Locate the cell with the specified text and output its [x, y] center coordinate. 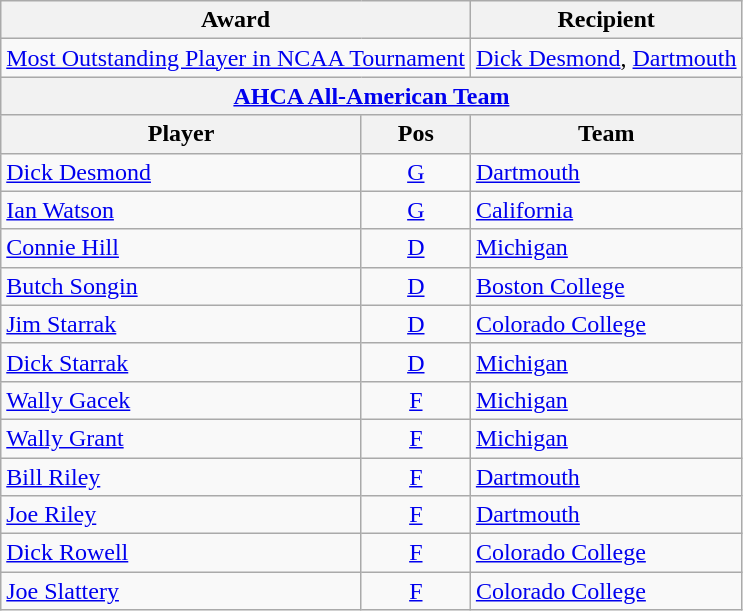
Recipient [606, 20]
Wally Grant [182, 438]
Dick Desmond [182, 172]
Dick Starrak [182, 362]
Award [236, 20]
Most Outstanding Player in NCAA Tournament [236, 58]
California [606, 210]
Player [182, 134]
Bill Riley [182, 477]
Joe Riley [182, 515]
Jim Starrak [182, 324]
Dick Rowell [182, 553]
Wally Gacek [182, 400]
Dick Desmond, Dartmouth [606, 58]
Butch Songin [182, 286]
AHCA All-American Team [372, 96]
Pos [416, 134]
Boston College [606, 286]
Team [606, 134]
Connie Hill [182, 248]
Ian Watson [182, 210]
Joe Slattery [182, 591]
